Locate the cell with the specified text and output its (x, y) center coordinate. 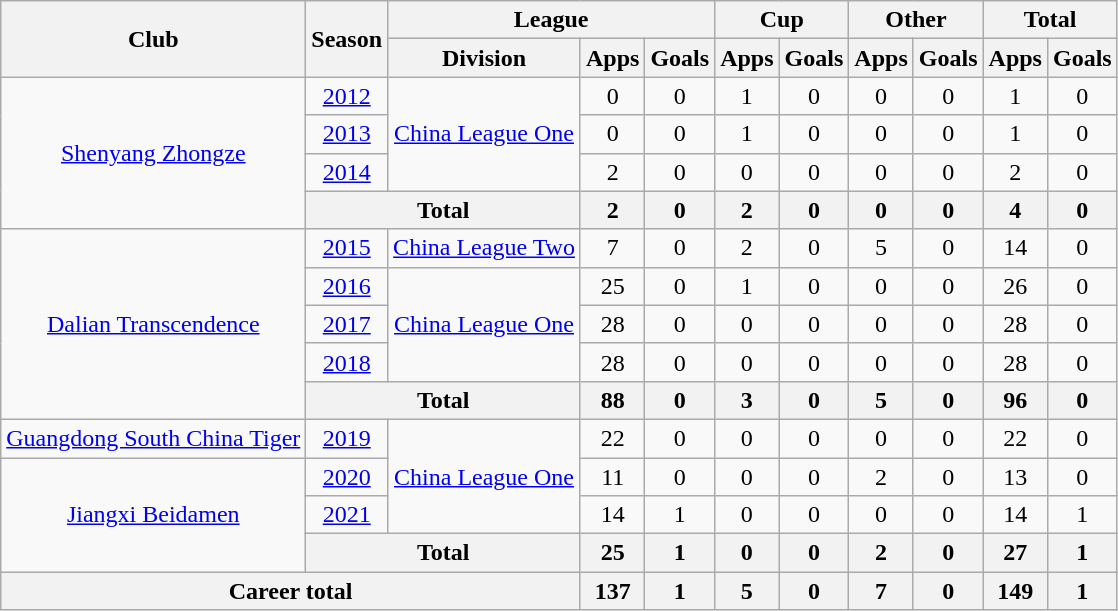
4 (1015, 210)
League (552, 20)
137 (612, 591)
Career total (291, 591)
2019 (347, 438)
China League Two (484, 248)
Guangdong South China Tiger (154, 438)
2020 (347, 477)
11 (612, 477)
2021 (347, 515)
2014 (347, 172)
Jiangxi Beidamen (154, 515)
Club (154, 39)
13 (1015, 477)
Season (347, 39)
96 (1015, 400)
2013 (347, 134)
88 (612, 400)
Dalian Transcendence (154, 324)
26 (1015, 286)
2017 (347, 324)
2015 (347, 248)
Shenyang Zhongze (154, 153)
2018 (347, 362)
Other (916, 20)
Cup (782, 20)
2012 (347, 96)
149 (1015, 591)
27 (1015, 553)
3 (747, 400)
Division (484, 58)
2016 (347, 286)
